Return [X, Y] of the center of cell containing provided text 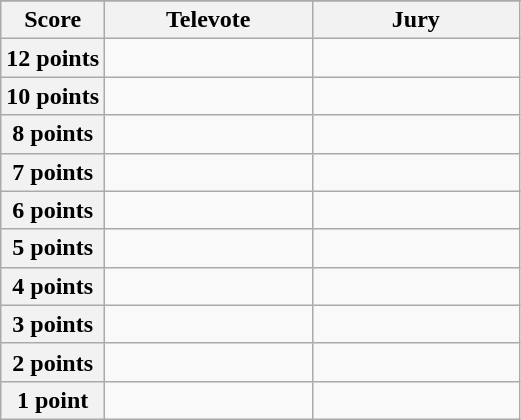
Score [53, 20]
4 points [53, 286]
Televote [209, 20]
6 points [53, 210]
3 points [53, 324]
Jury [416, 20]
2 points [53, 362]
7 points [53, 172]
8 points [53, 134]
12 points [53, 58]
10 points [53, 96]
1 point [53, 400]
5 points [53, 248]
